Extract the [x, y] coordinate from the center of the cell holding the provided text.  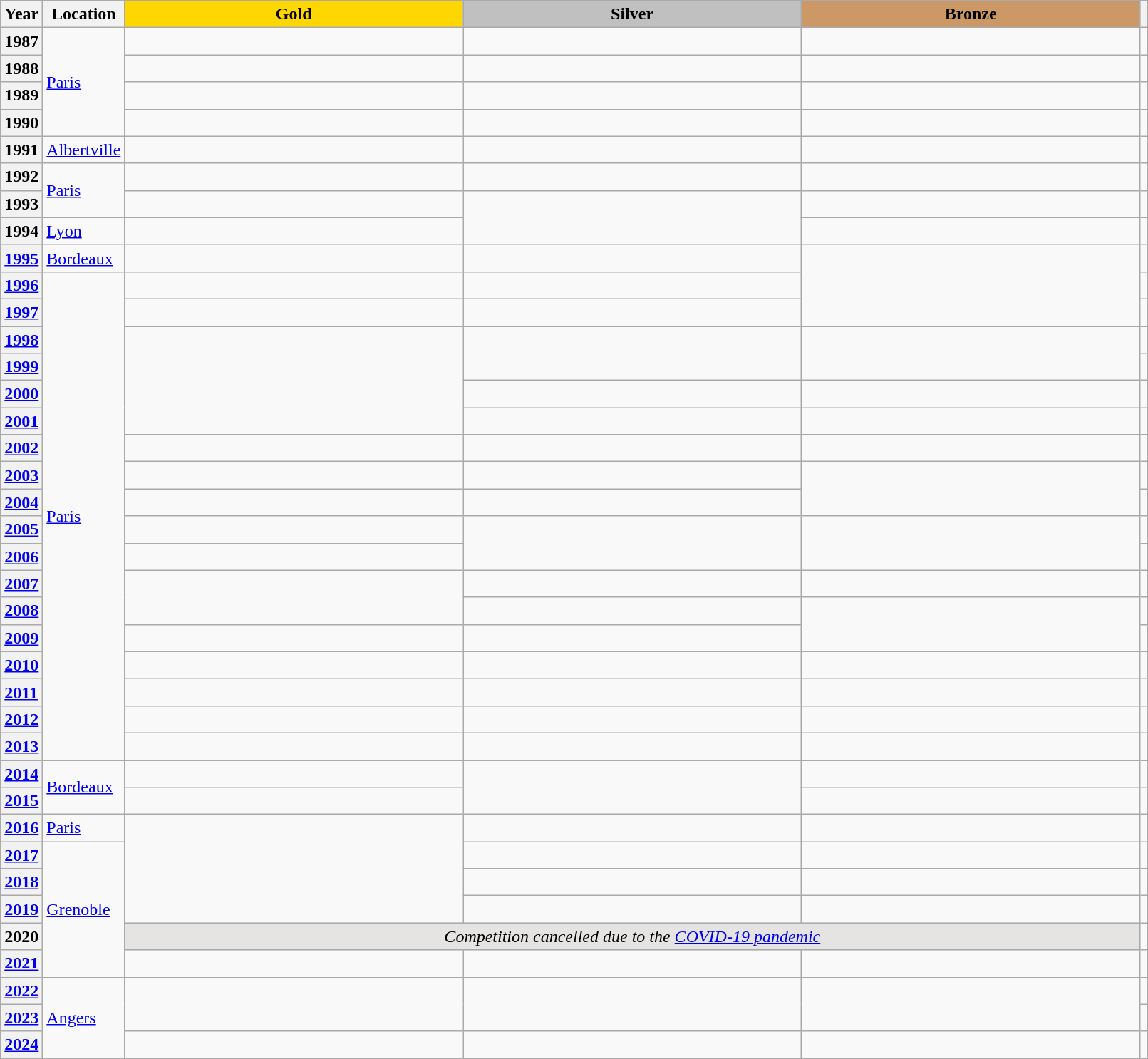
Competition cancelled due to the COVID-19 pandemic [633, 936]
2012 [21, 719]
2000 [21, 394]
1990 [21, 123]
Gold [294, 14]
2023 [21, 1018]
2024 [21, 1045]
2013 [21, 746]
1995 [21, 258]
1988 [21, 68]
2009 [21, 638]
1996 [21, 285]
1993 [21, 204]
2014 [21, 773]
2008 [21, 611]
Angers [84, 1018]
2001 [21, 421]
2003 [21, 475]
Bronze [971, 14]
Year [21, 14]
1998 [21, 340]
2021 [21, 964]
2015 [21, 801]
Grenoble [84, 909]
2002 [21, 448]
2010 [21, 665]
2018 [21, 882]
2020 [21, 936]
1992 [21, 177]
2005 [21, 529]
1987 [21, 41]
2006 [21, 557]
Lyon [84, 231]
1994 [21, 231]
Location [84, 14]
2017 [21, 855]
2016 [21, 828]
2011 [21, 692]
2022 [21, 991]
2004 [21, 502]
2019 [21, 909]
1999 [21, 367]
1991 [21, 150]
Albertville [84, 150]
1989 [21, 95]
2007 [21, 584]
1997 [21, 312]
Silver [633, 14]
